From the cell containing the given text, extract its center point as (X, Y) coordinate. 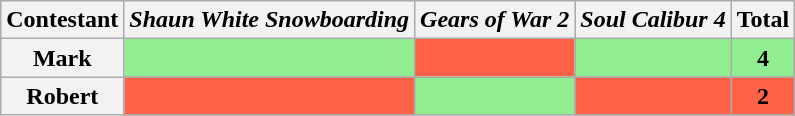
Gears of War 2 (495, 20)
Total (763, 20)
Soul Calibur 4 (653, 20)
Robert (62, 96)
4 (763, 58)
Contestant (62, 20)
Mark (62, 58)
2 (763, 96)
Shaun White Snowboarding (270, 20)
